Find where the given text appears and provide that cell's center as [X, Y] coordinate. 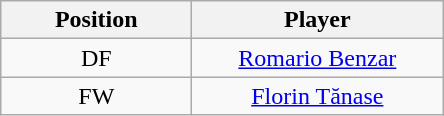
FW [96, 96]
Player [318, 20]
Romario Benzar [318, 58]
DF [96, 58]
Position [96, 20]
Florin Tănase [318, 96]
